Identify which cell holds the provided text, then report its [X, Y] central coordinate. 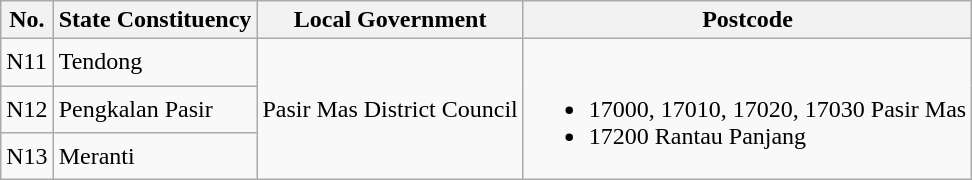
State Constituency [155, 20]
N12 [27, 110]
17000, 17010, 17020, 17030 Pasir Mas17200 Rantau Panjang [747, 109]
Local Government [390, 20]
N11 [27, 62]
Pasir Mas District Council [390, 109]
Tendong [155, 62]
No. [27, 20]
Pengkalan Pasir [155, 110]
Meranti [155, 156]
N13 [27, 156]
Postcode [747, 20]
